Capture the cell that displays the provided text and extract its (X, Y) central coordinate. 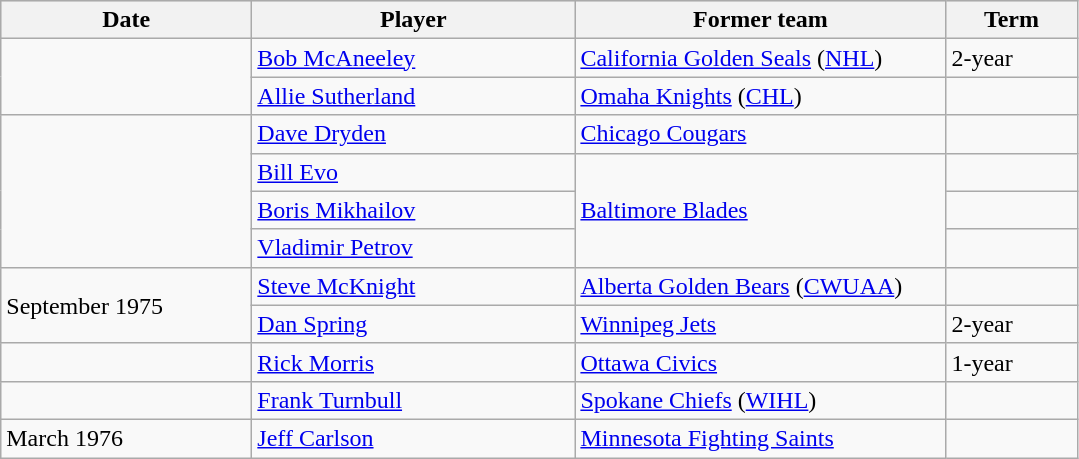
Bob McAneeley (414, 58)
Omaha Knights (CHL) (760, 96)
Winnipeg Jets (760, 324)
Ottawa Civics (760, 362)
Date (126, 20)
Dan Spring (414, 324)
Allie Sutherland (414, 96)
1-year (1012, 362)
Alberta Golden Bears (CWUAA) (760, 286)
Jeff Carlson (414, 438)
Player (414, 20)
Frank Turnbull (414, 400)
Steve McKnight (414, 286)
Vladimir Petrov (414, 248)
Boris Mikhailov (414, 210)
California Golden Seals (NHL) (760, 58)
September 1975 (126, 305)
Spokane Chiefs (WIHL) (760, 400)
March 1976 (126, 438)
Former team (760, 20)
Baltimore Blades (760, 210)
Chicago Cougars (760, 134)
Rick Morris (414, 362)
Bill Evo (414, 172)
Dave Dryden (414, 134)
Term (1012, 20)
Minnesota Fighting Saints (760, 438)
